Determine the [X, Y] coordinate at the center of the cell enclosing the given text.  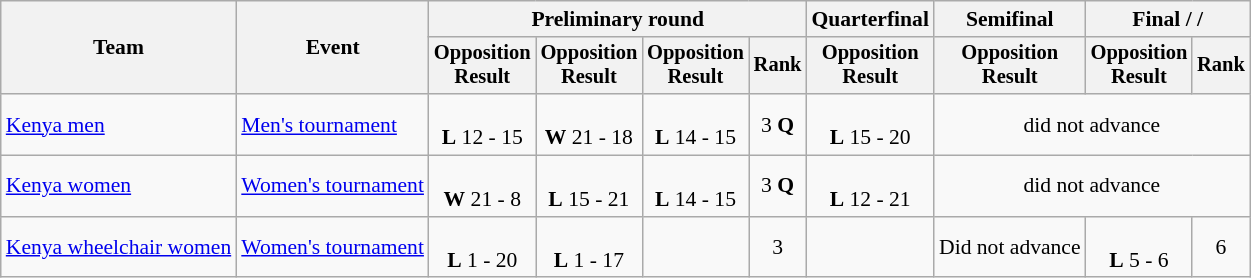
L 12 - 15 [482, 124]
L 15 - 20 [870, 124]
L 15 - 21 [590, 186]
L 5 - 6 [1140, 248]
Team [119, 48]
Semifinal [1010, 19]
6 [1221, 248]
Kenya women [119, 186]
Kenya men [119, 124]
Final / / [1168, 19]
Kenya wheelchair women [119, 248]
Men's tournament [332, 124]
L 1 - 17 [590, 248]
Preliminary round [618, 19]
W 21 - 18 [590, 124]
L 1 - 20 [482, 248]
3 [778, 248]
Did not advance [1010, 248]
W 21 - 8 [482, 186]
Quarterfinal [870, 19]
Event [332, 48]
L 12 - 21 [870, 186]
